Output the (x, y) coordinate of the center of the cell containing the given text.  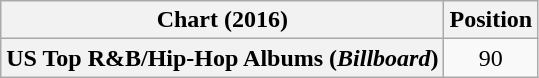
90 (491, 58)
US Top R&B/Hip-Hop Albums (Billboard) (222, 58)
Position (491, 20)
Chart (2016) (222, 20)
